Return [x, y] of the center of cell containing provided text 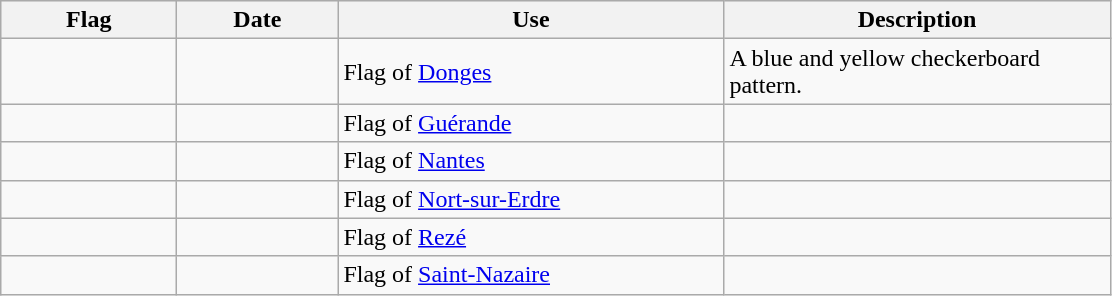
Flag of Donges [531, 72]
Description [917, 20]
Use [531, 20]
Flag of Nantes [531, 161]
Date [258, 20]
Flag [89, 20]
A blue and yellow checkerboard pattern. [917, 72]
Flag of Rezé [531, 237]
Flag of Nort-sur-Erdre [531, 199]
Flag of Guérande [531, 123]
Flag of Saint-Nazaire [531, 275]
